Capture the cell that displays the provided text and extract its (x, y) central coordinate. 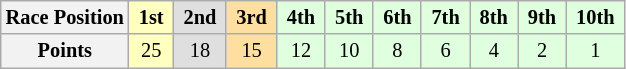
9th (542, 17)
18 (200, 51)
1st (152, 17)
5th (349, 17)
4th (301, 17)
10th (595, 17)
10 (349, 51)
8th (494, 17)
Points (65, 51)
2nd (200, 17)
6 (445, 51)
12 (301, 51)
4 (494, 51)
2 (542, 51)
7th (445, 17)
3rd (251, 17)
Race Position (65, 17)
25 (152, 51)
6th (397, 17)
15 (251, 51)
8 (397, 51)
1 (595, 51)
